Determine the (x, y) coordinate at the center of the cell enclosing the given text.  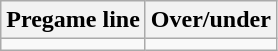
Pregame line (74, 20)
Over/under (210, 20)
